Pinpoint the cell where the given text exists, returning its [X, Y] midpoint coordinate. 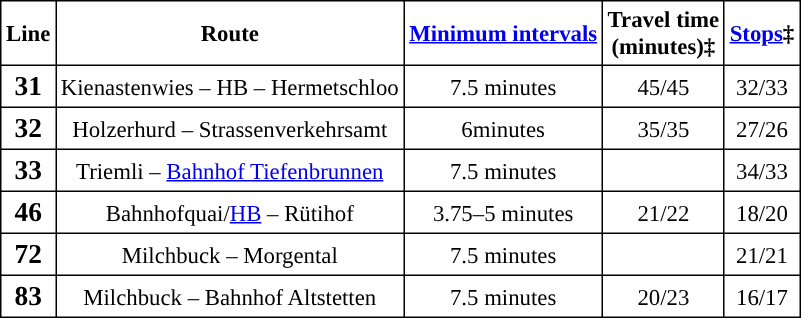
3.75–5 minutes [503, 212]
35/35 [663, 128]
Kienastenwies – HB – Hermetschloo [230, 86]
20/23 [663, 296]
Triemli – Bahnhof Tiefenbrunnen [230, 170]
72 [28, 254]
Minimum intervals [503, 33]
46 [28, 212]
Route [230, 33]
Milchbuck – Morgental [230, 254]
21/22 [663, 212]
21/21 [762, 254]
Bahnhofquai/HB – Rütihof [230, 212]
Travel time(minutes)‡ [663, 33]
6minutes [503, 128]
32 [28, 128]
Milchbuck – Bahnhof Altstetten [230, 296]
83 [28, 296]
Line [28, 33]
Stops‡ [762, 33]
31 [28, 86]
18/20 [762, 212]
33 [28, 170]
34/33 [762, 170]
27/26 [762, 128]
16/17 [762, 296]
45/45 [663, 86]
32/33 [762, 86]
Holzerhurd – Strassenverkehrsamt [230, 128]
